Search for the cell housing the specified text and yield its [X, Y] center coordinate. 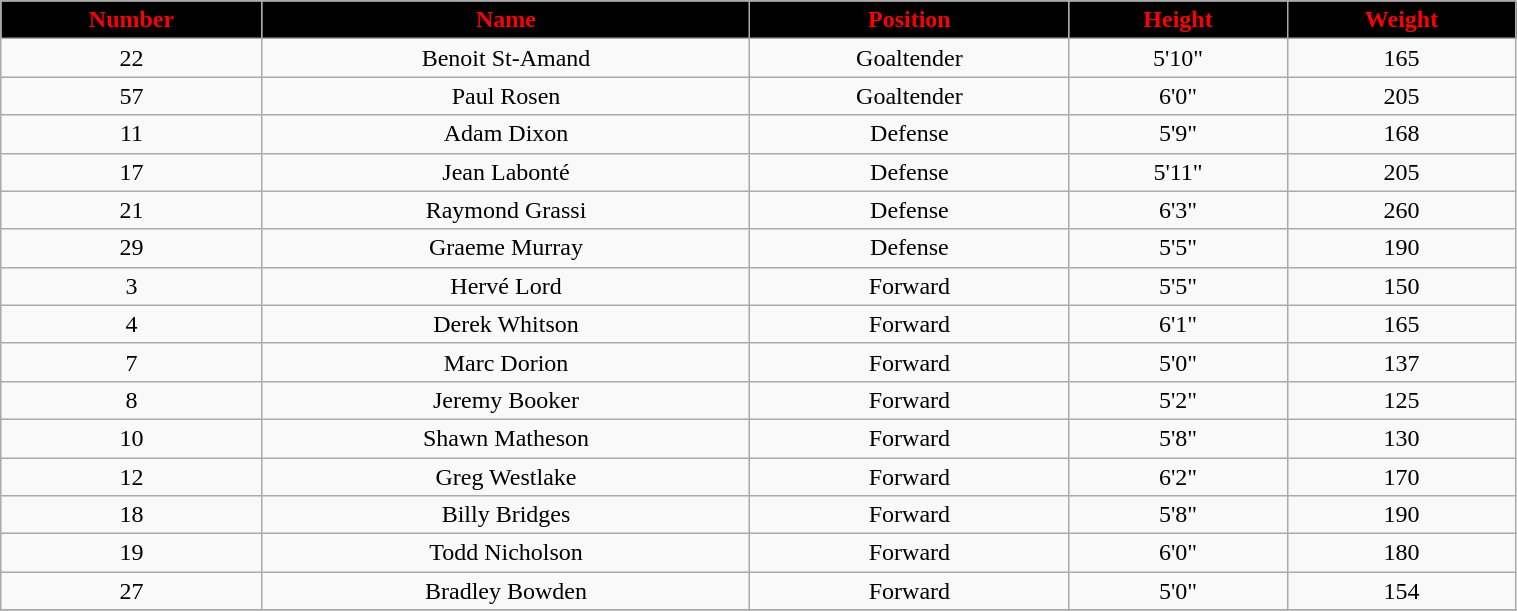
Hervé Lord [506, 286]
6'1" [1178, 324]
Position [910, 20]
260 [1402, 210]
Graeme Murray [506, 248]
5'10" [1178, 58]
57 [132, 96]
Shawn Matheson [506, 438]
168 [1402, 134]
Name [506, 20]
Paul Rosen [506, 96]
Todd Nicholson [506, 553]
10 [132, 438]
Marc Dorion [506, 362]
6'3" [1178, 210]
6'2" [1178, 477]
137 [1402, 362]
150 [1402, 286]
Adam Dixon [506, 134]
22 [132, 58]
7 [132, 362]
27 [132, 591]
Bradley Bowden [506, 591]
170 [1402, 477]
4 [132, 324]
125 [1402, 400]
5'9" [1178, 134]
Height [1178, 20]
8 [132, 400]
154 [1402, 591]
Derek Whitson [506, 324]
29 [132, 248]
Number [132, 20]
Billy Bridges [506, 515]
Weight [1402, 20]
Benoit St-Amand [506, 58]
18 [132, 515]
19 [132, 553]
180 [1402, 553]
Greg Westlake [506, 477]
Jeremy Booker [506, 400]
5'2" [1178, 400]
11 [132, 134]
Jean Labonté [506, 172]
21 [132, 210]
Raymond Grassi [506, 210]
5'11" [1178, 172]
3 [132, 286]
12 [132, 477]
130 [1402, 438]
17 [132, 172]
